Pinpoint the cell where the given text exists, returning its [X, Y] midpoint coordinate. 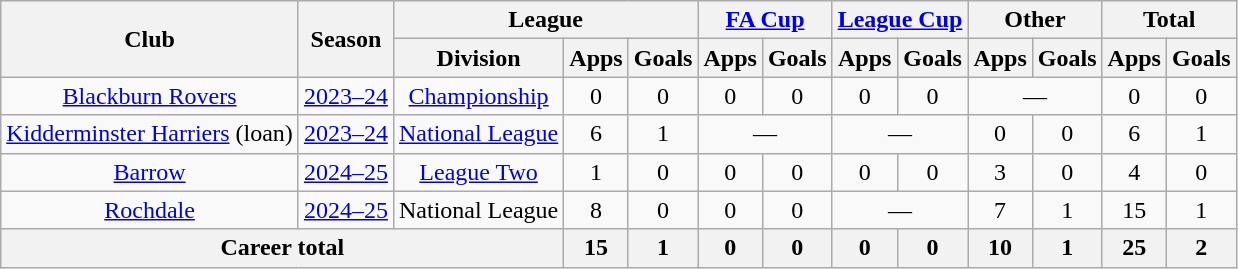
Other [1035, 20]
3 [1000, 172]
10 [1000, 248]
League Cup [900, 20]
Total [1169, 20]
Blackburn Rovers [150, 96]
League [545, 20]
Barrow [150, 172]
Kidderminster Harriers (loan) [150, 134]
Season [346, 39]
Division [478, 58]
Career total [282, 248]
7 [1000, 210]
FA Cup [765, 20]
2 [1201, 248]
League Two [478, 172]
25 [1134, 248]
4 [1134, 172]
Club [150, 39]
Championship [478, 96]
Rochdale [150, 210]
8 [596, 210]
